Find where the given text appears and provide that cell's center as (X, Y) coordinate. 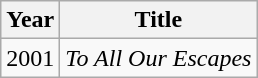
To All Our Escapes (158, 58)
Title (158, 20)
Year (30, 20)
2001 (30, 58)
